Return (x, y) of the center of cell containing provided text 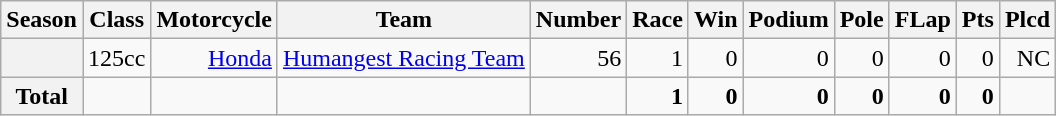
FLap (922, 20)
Season (42, 20)
Total (42, 96)
Win (716, 20)
Honda (214, 58)
Number (578, 20)
Class (116, 20)
NC (1027, 58)
Humangest Racing Team (404, 58)
Pts (978, 20)
125cc (116, 58)
Pole (862, 20)
Plcd (1027, 20)
Race (658, 20)
56 (578, 58)
Motorcycle (214, 20)
Team (404, 20)
Podium (788, 20)
